Extract the (x, y) coordinate from the center of the cell holding the provided text.  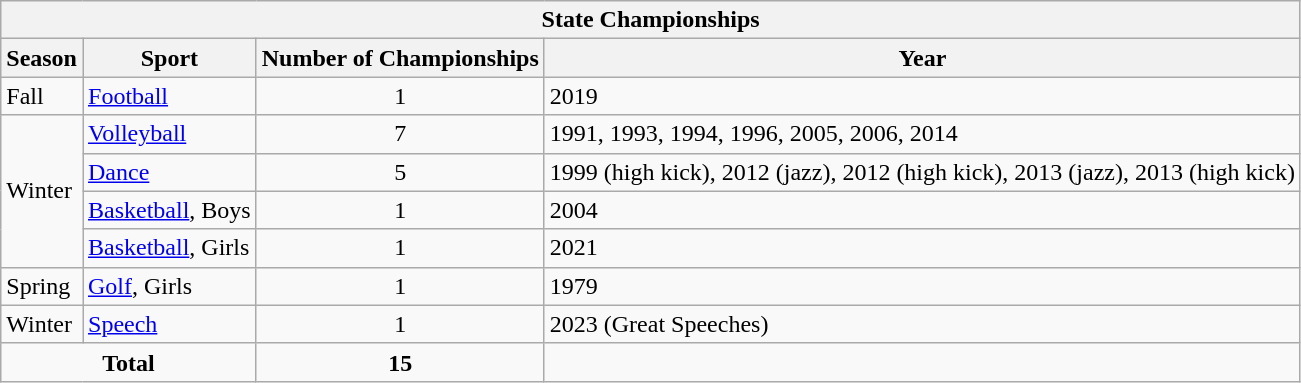
Volleyball (169, 134)
Basketball, Girls (169, 248)
15 (400, 362)
7 (400, 134)
1991, 1993, 1994, 1996, 2005, 2006, 2014 (922, 134)
State Championships (651, 20)
1999 (high kick), 2012 (jazz), 2012 (high kick), 2013 (jazz), 2013 (high kick) (922, 172)
Football (169, 96)
Total (128, 362)
2023 (Great Speeches) (922, 324)
2019 (922, 96)
5 (400, 172)
Basketball, Boys (169, 210)
1979 (922, 286)
Sport (169, 58)
Dance (169, 172)
2004 (922, 210)
Speech (169, 324)
Fall (42, 96)
Number of Championships (400, 58)
Golf, Girls (169, 286)
Season (42, 58)
Spring (42, 286)
2021 (922, 248)
Year (922, 58)
